Output the [x, y] coordinate of the center of the cell containing the given text.  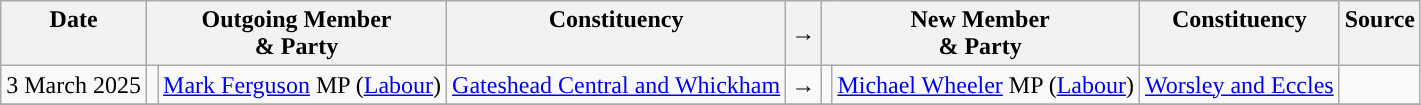
Gateshead Central and Whickham [616, 85]
Mark Ferguson MP (Labour) [302, 85]
Worsley and Eccles [1239, 85]
New Member& Party [980, 34]
Michael Wheeler MP (Labour) [986, 85]
Outgoing Member& Party [296, 34]
Source [1380, 34]
3 March 2025 [74, 85]
Date [74, 34]
